Search for the cell housing the specified text and yield its (X, Y) center coordinate. 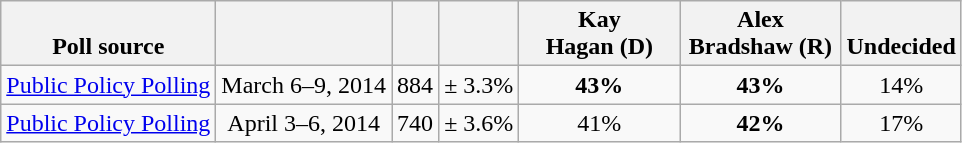
42% (760, 123)
41% (600, 123)
740 (416, 123)
AlexBradshaw (R) (760, 34)
884 (416, 85)
March 6–9, 2014 (304, 85)
Poll source (108, 34)
April 3–6, 2014 (304, 123)
17% (901, 123)
KayHagan (D) (600, 34)
Undecided (901, 34)
14% (901, 85)
± 3.3% (479, 85)
± 3.6% (479, 123)
